Pinpoint the cell where the given text exists, returning its [X, Y] midpoint coordinate. 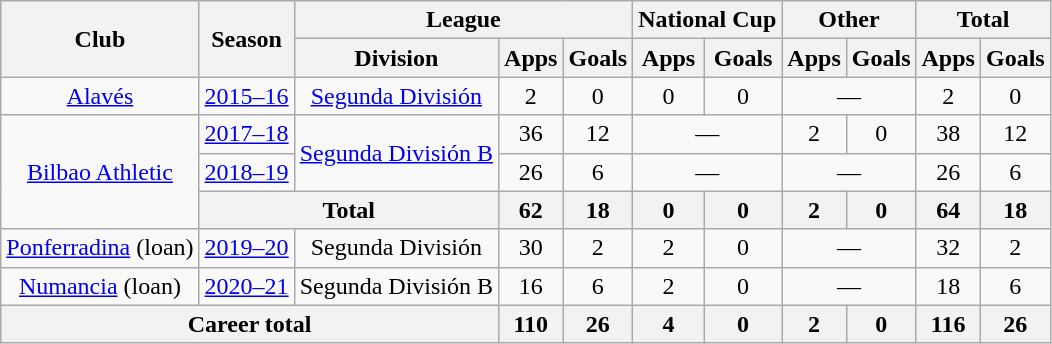
2017–18 [246, 134]
36 [531, 134]
110 [531, 324]
2020–21 [246, 286]
32 [948, 248]
Ponferradina (loan) [100, 248]
62 [531, 210]
64 [948, 210]
16 [531, 286]
2018–19 [246, 172]
Career total [250, 324]
Club [100, 39]
Bilbao Athletic [100, 172]
Other [849, 20]
Alavés [100, 96]
Numancia (loan) [100, 286]
Season [246, 39]
4 [669, 324]
Division [396, 58]
30 [531, 248]
National Cup [708, 20]
38 [948, 134]
2015–16 [246, 96]
2019–20 [246, 248]
League [464, 20]
116 [948, 324]
